Return [X, Y] of the center of cell containing provided text 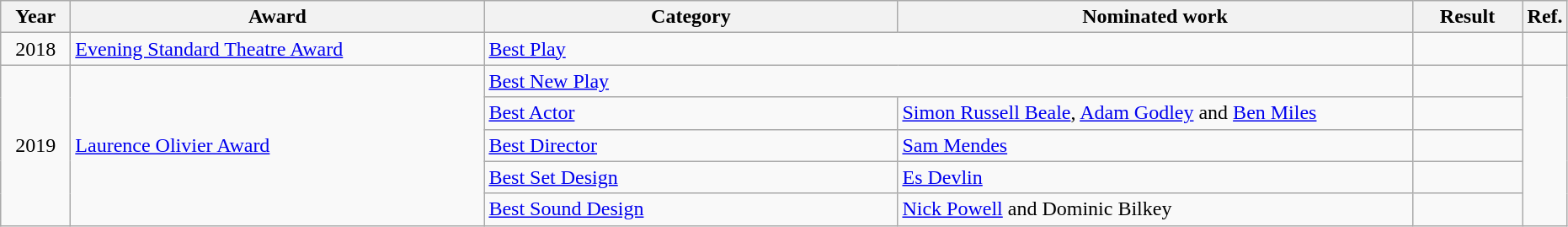
Result [1467, 17]
Es Devlin [1155, 177]
Sam Mendes [1155, 145]
Nick Powell and Dominic Bilkey [1155, 209]
Evening Standard Theatre Award [278, 49]
Nominated work [1155, 17]
Best Actor [691, 113]
2019 [35, 145]
Laurence Olivier Award [278, 145]
Best Play [948, 49]
Award [278, 17]
Best Sound Design [691, 209]
Best Director [691, 145]
Best Set Design [691, 177]
2018 [35, 49]
Best New Play [948, 81]
Ref. [1544, 17]
Simon Russell Beale, Adam Godley and Ben Miles [1155, 113]
Category [691, 17]
Year [35, 17]
